Output the (x, y) coordinate of the center of the cell containing the given text.  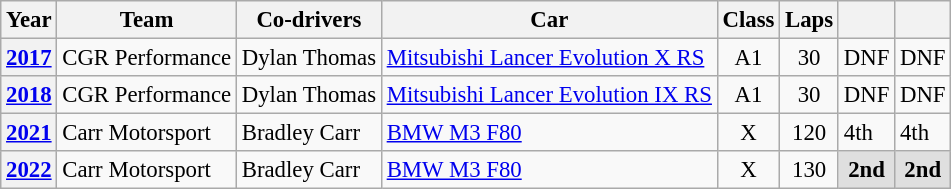
Mitsubishi Lancer Evolution X RS (549, 58)
2021 (29, 133)
2018 (29, 95)
Class (748, 20)
2017 (29, 58)
120 (810, 133)
Mitsubishi Lancer Evolution IX RS (549, 95)
Laps (810, 20)
130 (810, 170)
Team (147, 20)
Car (549, 20)
2022 (29, 170)
Co-drivers (308, 20)
Year (29, 20)
